Extract the (x, y) coordinate from the center of the cell holding the provided text.  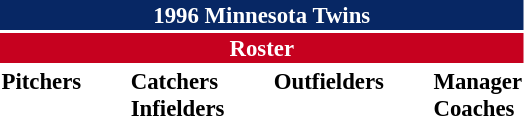
Roster (262, 48)
1996 Minnesota Twins (262, 15)
